Scan for the cell matching the given text and deliver its (x, y) coordinate at center. 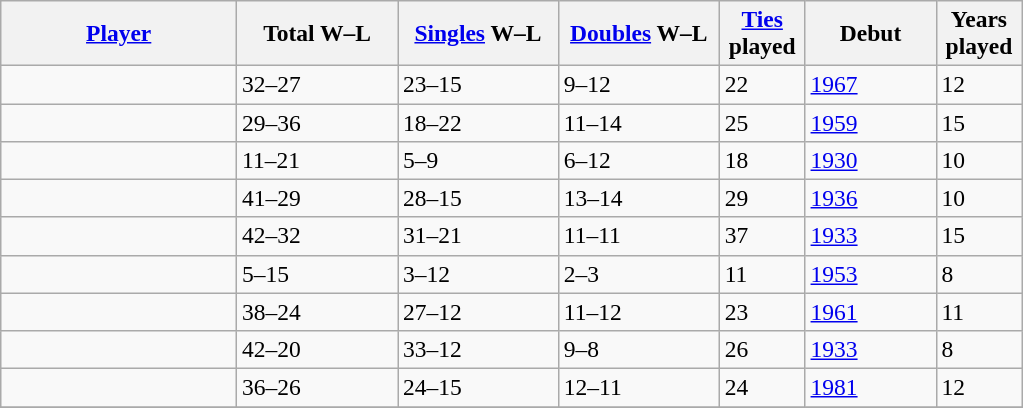
33–12 (478, 349)
1959 (870, 122)
38–24 (318, 312)
23 (762, 312)
1961 (870, 312)
29 (762, 198)
41–29 (318, 198)
2–3 (638, 274)
11–14 (638, 122)
27–12 (478, 312)
24–15 (478, 387)
28–15 (478, 198)
42–32 (318, 236)
37 (762, 236)
Player (119, 32)
11–11 (638, 236)
31–21 (478, 236)
6–12 (638, 160)
1981 (870, 387)
24 (762, 387)
1936 (870, 198)
Singles W–L (478, 32)
Doubles W–L (638, 32)
3–12 (478, 274)
Years played (979, 32)
23–15 (478, 84)
9–12 (638, 84)
1930 (870, 160)
18 (762, 160)
5–9 (478, 160)
42–20 (318, 349)
26 (762, 349)
11–21 (318, 160)
12–11 (638, 387)
5–15 (318, 274)
Debut (870, 32)
36–26 (318, 387)
32–27 (318, 84)
29–36 (318, 122)
13–14 (638, 198)
11–12 (638, 312)
18–22 (478, 122)
9–8 (638, 349)
25 (762, 122)
1953 (870, 274)
1967 (870, 84)
22 (762, 84)
Total W–L (318, 32)
Ties played (762, 32)
